Detect which cell encompasses the target text, then output its (X, Y) center coordinate. 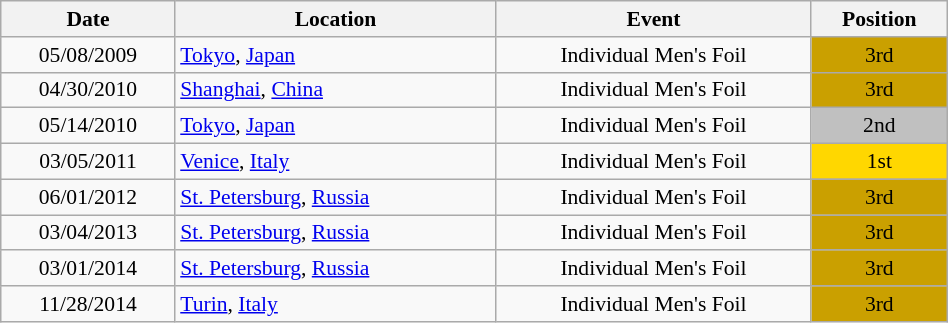
Shanghai, China (335, 90)
Turin, Italy (335, 304)
2nd (879, 126)
04/30/2010 (88, 90)
11/28/2014 (88, 304)
06/01/2012 (88, 197)
1st (879, 162)
Date (88, 19)
03/05/2011 (88, 162)
05/14/2010 (88, 126)
03/04/2013 (88, 233)
05/08/2009 (88, 55)
Venice, Italy (335, 162)
03/01/2014 (88, 269)
Event (654, 19)
Location (335, 19)
Position (879, 19)
